Output the (X, Y) coordinate of the center of the cell containing the given text.  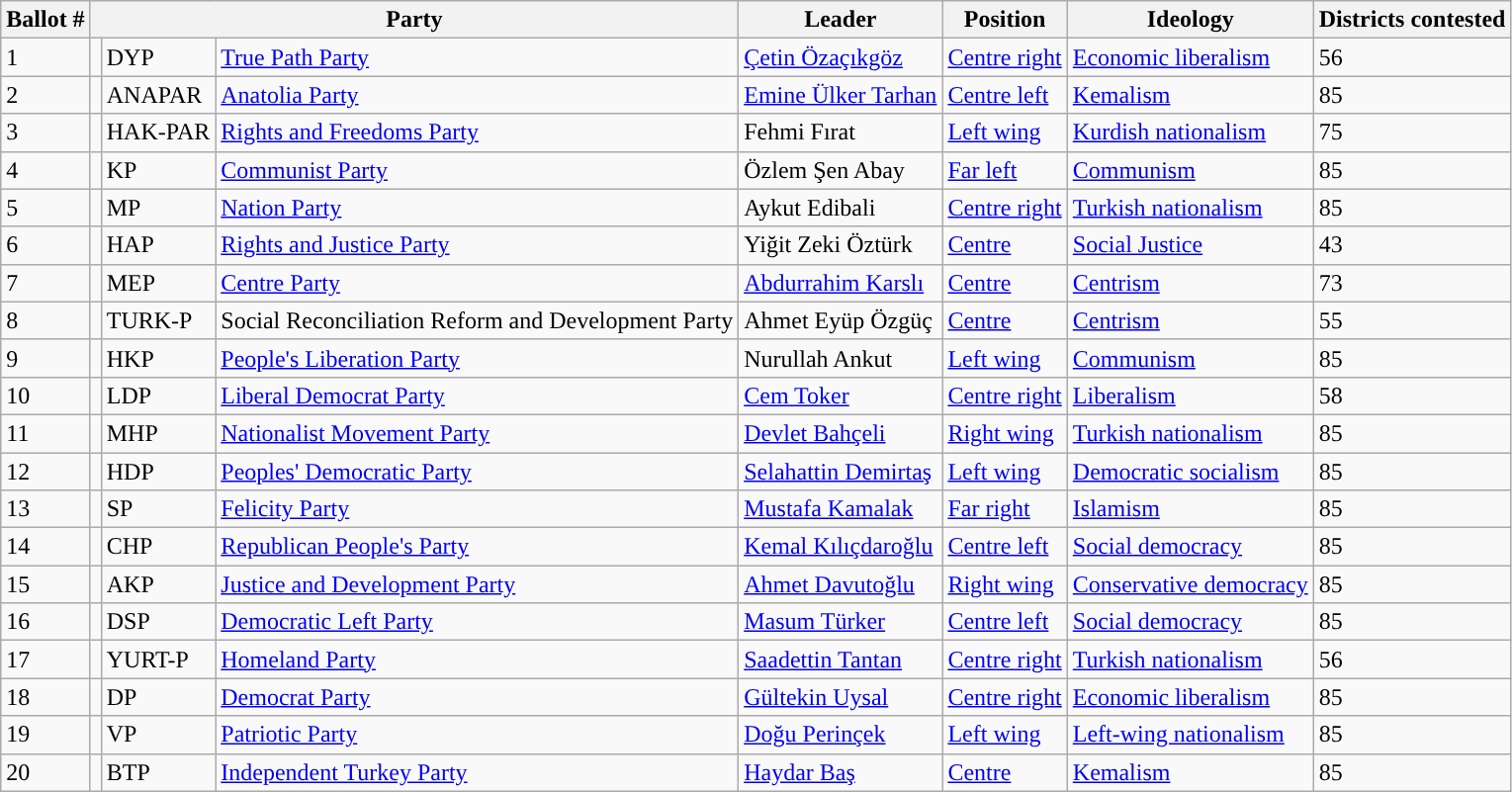
True Path Party (477, 57)
58 (1412, 396)
SP (158, 509)
Çetin Özaçıkgöz (841, 57)
11 (45, 433)
8 (45, 320)
TURK-P (158, 320)
Mustafa Kamalak (841, 509)
12 (45, 472)
55 (1412, 320)
Gültekin Uysal (841, 697)
14 (45, 547)
VP (158, 735)
7 (45, 283)
Selahattin Demirtaş (841, 472)
4 (45, 170)
Patriotic Party (477, 735)
HKP (158, 358)
17 (45, 660)
Far left (1005, 170)
5 (45, 208)
KP (158, 170)
Kemal Kılıçdaroğlu (841, 547)
Yiğit Zeki Öztürk (841, 245)
AKP (158, 584)
Masum Türker (841, 622)
Peoples' Democratic Party (477, 472)
LDP (158, 396)
Democrat Party (477, 697)
Democratic socialism (1191, 472)
Liberal Democrat Party (477, 396)
Özlem Şen Abay (841, 170)
MEP (158, 283)
BTP (158, 772)
Ballot # (45, 20)
People's Liberation Party (477, 358)
2 (45, 95)
Districts contested (1412, 20)
9 (45, 358)
Rights and Justice Party (477, 245)
Devlet Bahçeli (841, 433)
CHP (158, 547)
Abdurrahim Karslı (841, 283)
73 (1412, 283)
Anatolia Party (477, 95)
18 (45, 697)
Justice and Development Party (477, 584)
Saadettin Tantan (841, 660)
Democratic Left Party (477, 622)
19 (45, 735)
13 (45, 509)
Liberalism (1191, 396)
Ahmet Davutoğlu (841, 584)
Cem Toker (841, 396)
DP (158, 697)
Nation Party (477, 208)
DSP (158, 622)
Position (1005, 20)
HAP (158, 245)
Islamism (1191, 509)
Homeland Party (477, 660)
75 (1412, 132)
Communist Party (477, 170)
43 (1412, 245)
Rights and Freedoms Party (477, 132)
3 (45, 132)
MHP (158, 433)
Party (414, 20)
Centre Party (477, 283)
20 (45, 772)
10 (45, 396)
Left-wing nationalism (1191, 735)
Emine Ülker Tarhan (841, 95)
Felicity Party (477, 509)
Social Justice (1191, 245)
16 (45, 622)
Fehmi Fırat (841, 132)
Ahmet Eyüp Özgüç (841, 320)
6 (45, 245)
Aykut Edibali (841, 208)
Conservative democracy (1191, 584)
Leader (841, 20)
Nurullah Ankut (841, 358)
Independent Turkey Party (477, 772)
HDP (158, 472)
Social Reconciliation Reform and Development Party (477, 320)
Nationalist Movement Party (477, 433)
YURT-P (158, 660)
15 (45, 584)
Republican People's Party (477, 547)
Haydar Baş (841, 772)
Ideology (1191, 20)
1 (45, 57)
MP (158, 208)
HAK-PAR (158, 132)
DYP (158, 57)
ANAPAR (158, 95)
Far right (1005, 509)
Doğu Perinçek (841, 735)
Kurdish nationalism (1191, 132)
